Output the [X, Y] coordinate of the center of the cell containing the given text.  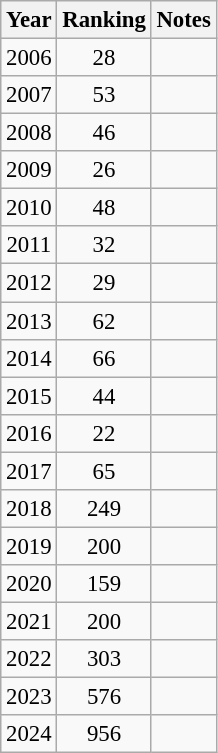
2023 [29, 697]
26 [104, 170]
66 [104, 358]
2011 [29, 245]
249 [104, 509]
2019 [29, 546]
22 [104, 433]
2020 [29, 584]
2016 [29, 433]
303 [104, 659]
32 [104, 245]
Notes [184, 20]
2018 [29, 509]
2021 [29, 621]
48 [104, 208]
2007 [29, 95]
956 [104, 734]
2024 [29, 734]
2008 [29, 133]
46 [104, 133]
28 [104, 58]
2013 [29, 321]
2012 [29, 283]
2009 [29, 170]
2014 [29, 358]
2017 [29, 471]
159 [104, 584]
2015 [29, 396]
576 [104, 697]
65 [104, 471]
44 [104, 396]
53 [104, 95]
2022 [29, 659]
Ranking [104, 20]
62 [104, 321]
Year [29, 20]
29 [104, 283]
2006 [29, 58]
2010 [29, 208]
